Detect which cell encompasses the target text, then output its [X, Y] center coordinate. 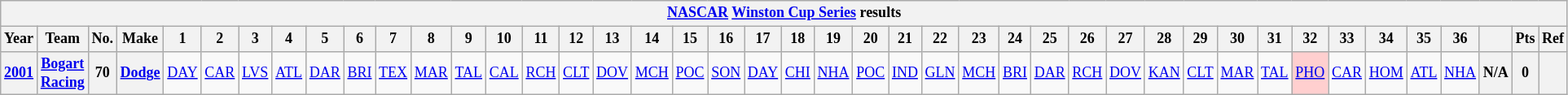
31 [1275, 39]
14 [652, 39]
17 [763, 39]
3 [256, 39]
N/A [1496, 73]
15 [690, 39]
Bogart Racing [62, 73]
35 [1424, 39]
KAN [1164, 73]
2 [220, 39]
CHI [798, 73]
34 [1386, 39]
33 [1347, 39]
LVS [256, 73]
10 [503, 39]
27 [1126, 39]
16 [727, 39]
Team [62, 39]
28 [1164, 39]
20 [871, 39]
TEX [393, 73]
30 [1237, 39]
PHO [1310, 73]
7 [393, 39]
Make [140, 39]
21 [906, 39]
2001 [20, 73]
SON [727, 73]
25 [1049, 39]
0 [1525, 73]
22 [940, 39]
18 [798, 39]
6 [360, 39]
19 [833, 39]
Pts [1525, 39]
13 [613, 39]
4 [289, 39]
GLN [940, 73]
32 [1310, 39]
NASCAR Winston Cup Series results [784, 13]
9 [468, 39]
8 [431, 39]
5 [324, 39]
CAL [503, 73]
Ref [1553, 39]
70 [103, 73]
29 [1201, 39]
Year [20, 39]
11 [541, 39]
Dodge [140, 73]
23 [979, 39]
1 [182, 39]
HOM [1386, 73]
12 [577, 39]
36 [1460, 39]
24 [1015, 39]
26 [1087, 39]
No. [103, 39]
IND [906, 73]
